Output the [x, y] coordinate of the center of the cell containing the given text.  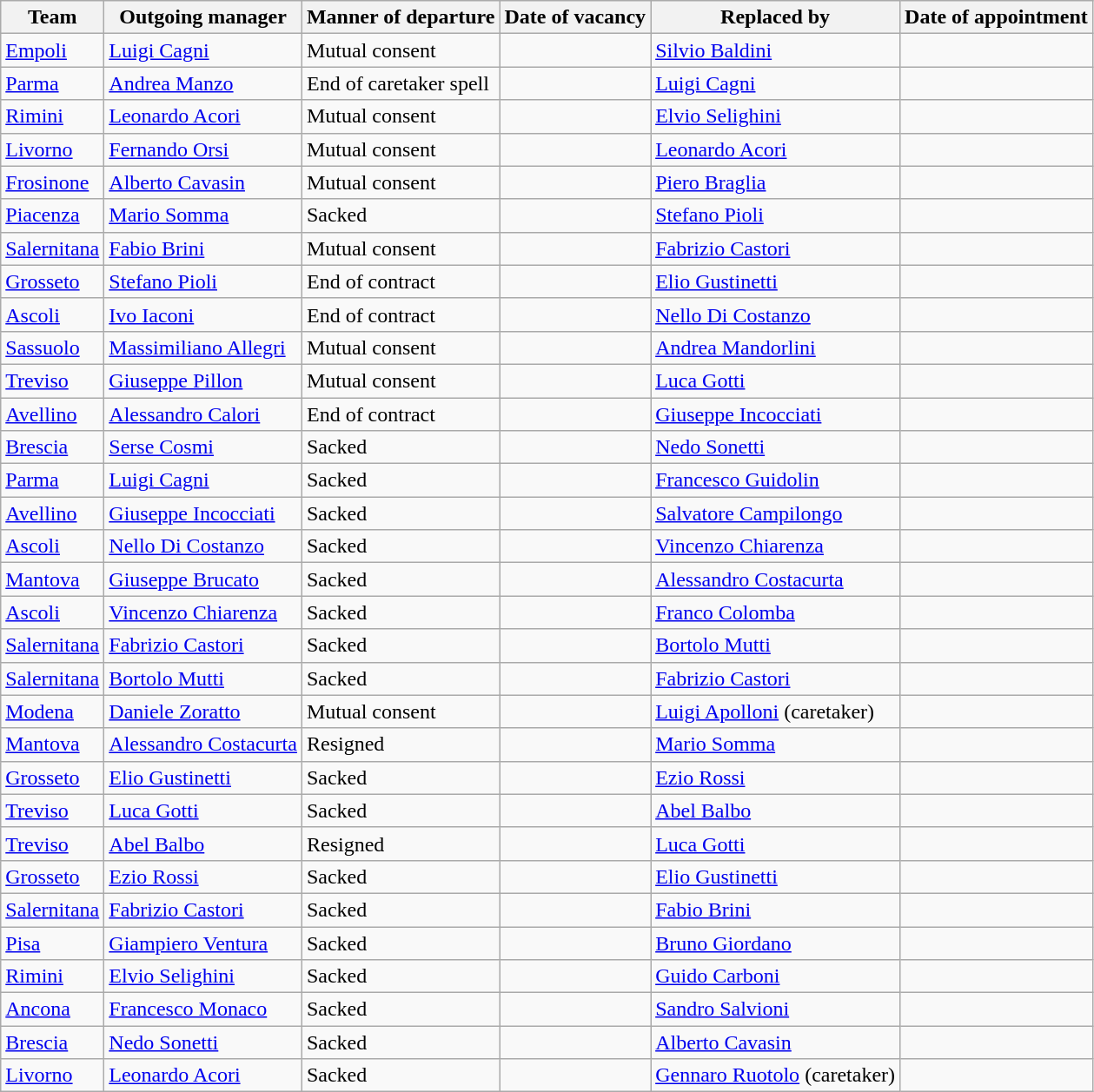
Piacenza [52, 215]
Fernando Orsi [203, 149]
Outgoing manager [203, 17]
Serse Cosmi [203, 447]
Replaced by [775, 17]
Date of appointment [997, 17]
Salvatore Campilongo [775, 513]
Frosinone [52, 182]
Andrea Manzo [203, 83]
Sandro Salvioni [775, 1009]
Empoli [52, 50]
Silvio Baldini [775, 50]
Gennaro Ruotolo (caretaker) [775, 1075]
Daniele Zoratto [203, 711]
Giuseppe Pillon [203, 381]
Bruno Giordano [775, 943]
Francesco Guidolin [775, 480]
Pisa [52, 943]
Francesco Monaco [203, 1009]
Guido Carboni [775, 976]
Luigi Apolloni (caretaker) [775, 711]
Alessandro Calori [203, 414]
Piero Braglia [775, 182]
Andrea Mandorlini [775, 347]
Date of vacancy [575, 17]
Manner of departure [400, 17]
Franco Colomba [775, 612]
End of caretaker spell [400, 83]
Ivo Iaconi [203, 314]
Massimiliano Allegri [203, 347]
Giuseppe Brucato [203, 579]
Modena [52, 711]
Team [52, 17]
Ancona [52, 1009]
Giampiero Ventura [203, 943]
Sassuolo [52, 347]
